Extract the [x, y] coordinate from the center of the cell holding the provided text.  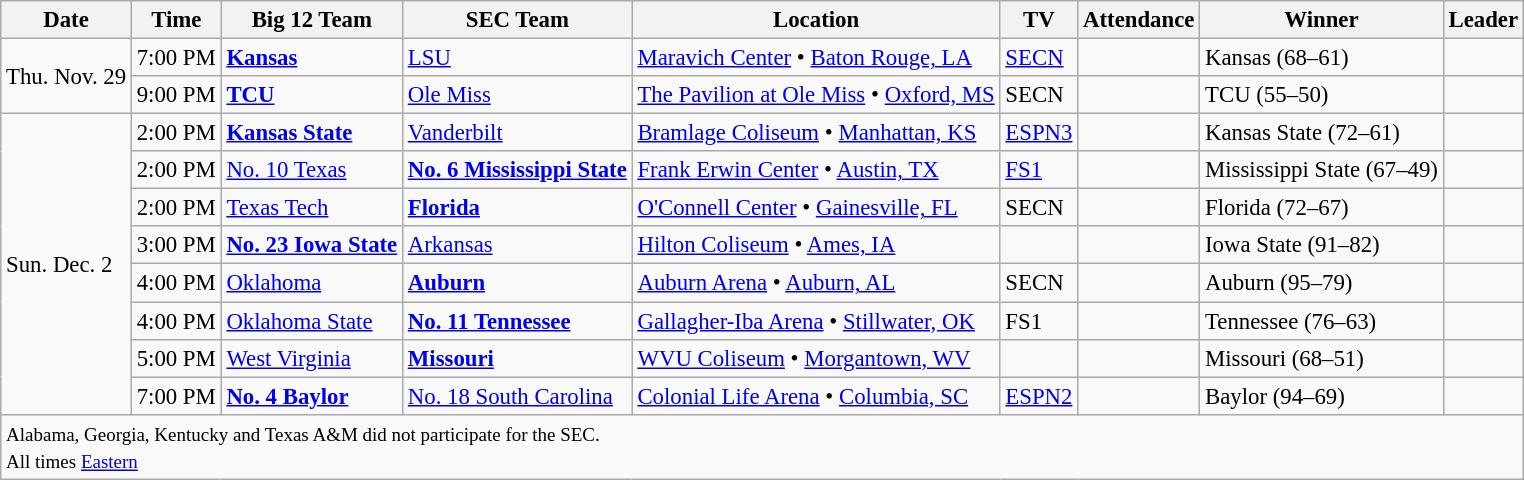
Tennessee (76–63) [1322, 321]
Auburn Arena • Auburn, AL [816, 283]
TV [1039, 20]
Auburn (95–79) [1322, 283]
Florida (72–67) [1322, 208]
WVU Coliseum • Morgantown, WV [816, 358]
3:00 PM [176, 245]
Iowa State (91–82) [1322, 245]
Arkansas [518, 245]
Mississippi State (67–49) [1322, 170]
Auburn [518, 283]
Vanderbilt [518, 133]
Colonial Life Arena • Columbia, SC [816, 396]
Thu. Nov. 29 [66, 76]
O'Connell Center • Gainesville, FL [816, 208]
Date [66, 20]
Bramlage Coliseum • Manhattan, KS [816, 133]
No. 11 Tennessee [518, 321]
Hilton Coliseum • Ames, IA [816, 245]
Missouri [518, 358]
Time [176, 20]
5:00 PM [176, 358]
Kansas (68–61) [1322, 58]
Location [816, 20]
Sun. Dec. 2 [66, 264]
TCU [312, 95]
Kansas State (72–61) [1322, 133]
TCU (55–50) [1322, 95]
No. 23 Iowa State [312, 245]
No. 4 Baylor [312, 396]
The Pavilion at Ole Miss • Oxford, MS [816, 95]
Oklahoma State [312, 321]
No. 6 Mississippi State [518, 170]
Attendance [1139, 20]
Frank Erwin Center • Austin, TX [816, 170]
Winner [1322, 20]
Oklahoma [312, 283]
West Virginia [312, 358]
SEC Team [518, 20]
Maravich Center • Baton Rouge, LA [816, 58]
Big 12 Team [312, 20]
ESPN2 [1039, 396]
Ole Miss [518, 95]
ESPN3 [1039, 133]
Kansas State [312, 133]
Kansas [312, 58]
Leader [1483, 20]
9:00 PM [176, 95]
LSU [518, 58]
Baylor (94–69) [1322, 396]
Alabama, Georgia, Kentucky and Texas A&M did not participate for the SEC.All times Eastern [762, 446]
No. 10 Texas [312, 170]
Texas Tech [312, 208]
Missouri (68–51) [1322, 358]
No. 18 South Carolina [518, 396]
Gallagher-Iba Arena • Stillwater, OK [816, 321]
Florida [518, 208]
